Extract the (X, Y) coordinate from the center of the cell holding the provided text.  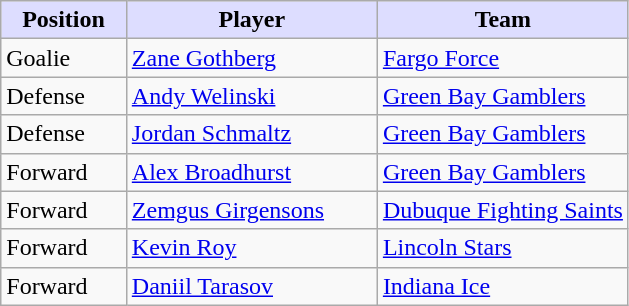
Zemgus Girgensons (252, 210)
Team (502, 20)
Player (252, 20)
Lincoln Stars (502, 248)
Fargo Force (502, 58)
Indiana Ice (502, 286)
Position (64, 20)
Dubuque Fighting Saints (502, 210)
Kevin Roy (252, 248)
Alex Broadhurst (252, 172)
Zane Gothberg (252, 58)
Daniil Tarasov (252, 286)
Andy Welinski (252, 96)
Jordan Schmaltz (252, 134)
Goalie (64, 58)
